Extract the (X, Y) coordinate from the center of the cell holding the provided text.  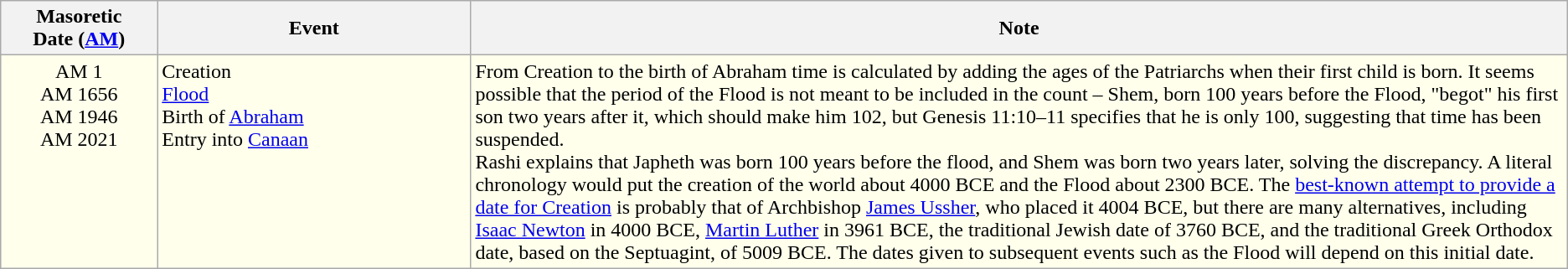
CreationFloodBirth of AbrahamEntry into Canaan (314, 162)
Event (314, 28)
Note (1019, 28)
AM 1AM 1656AM 1946AM 2021 (79, 162)
MasoreticDate (AM) (79, 28)
